Pinpoint the cell where the given text exists, returning its [X, Y] midpoint coordinate. 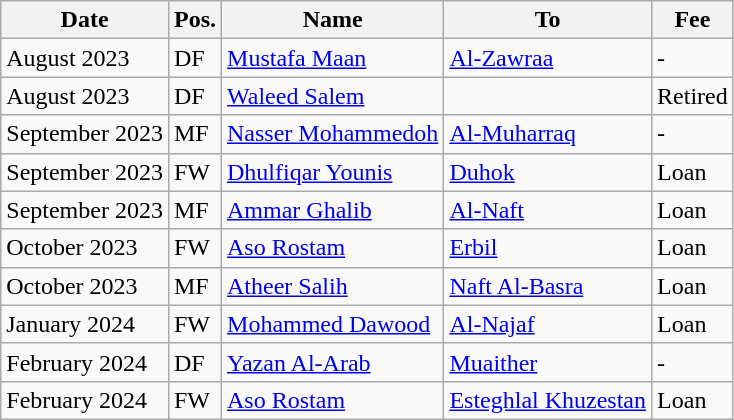
Al-Najaf [548, 324]
Al-Zawraa [548, 58]
Muaither [548, 362]
Pos. [194, 20]
Nasser Mohammedoh [333, 134]
Naft Al-Basra [548, 286]
Yazan Al-Arab [333, 362]
Retired [693, 96]
Fee [693, 20]
Al-Muharraq [548, 134]
Date [85, 20]
Name [333, 20]
Mohammed Dawood [333, 324]
To [548, 20]
Mustafa Maan [333, 58]
Al-Naft [548, 210]
Ammar Ghalib [333, 210]
Atheer Salih [333, 286]
January 2024 [85, 324]
Dhulfiqar Younis [333, 172]
Erbil [548, 248]
Waleed Salem [333, 96]
Esteghlal Khuzestan [548, 400]
Duhok [548, 172]
